Output the [x, y] coordinate of the center of the cell containing the given text.  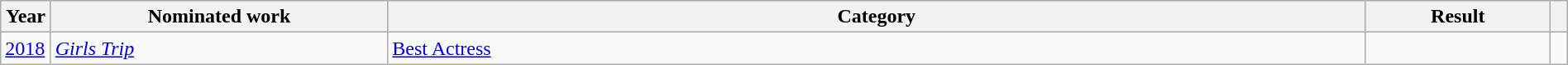
Nominated work [219, 17]
Best Actress [877, 48]
Category [877, 17]
2018 [26, 48]
Result [1458, 17]
Girls Trip [219, 48]
Year [26, 17]
